Identify which cell holds the provided text, then report its (X, Y) central coordinate. 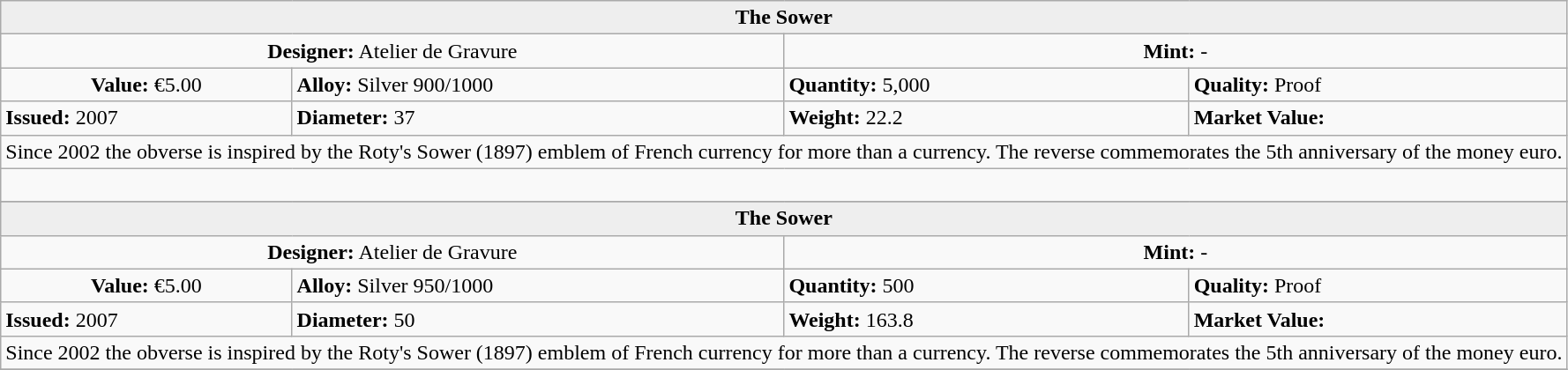
Quantity: 500 (986, 285)
Alloy: Silver 950/1000 (538, 285)
Quantity: 5,000 (986, 85)
Alloy: Silver 900/1000 (538, 85)
Diameter: 50 (538, 319)
Weight: 163.8 (986, 319)
Weight: 22.2 (986, 118)
Diameter: 37 (538, 118)
